Identify which cell holds the provided text, then report its [X, Y] central coordinate. 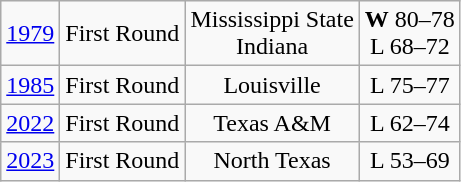
2023 [30, 161]
Mississippi StateIndiana [272, 34]
2022 [30, 123]
Texas A&M [272, 123]
L 62–74 [410, 123]
1979 [30, 34]
North Texas [272, 161]
L 75–77 [410, 85]
W 80–78L 68–72 [410, 34]
1985 [30, 85]
Louisville [272, 85]
L 53–69 [410, 161]
